Return (X, Y) of the center of cell containing provided text 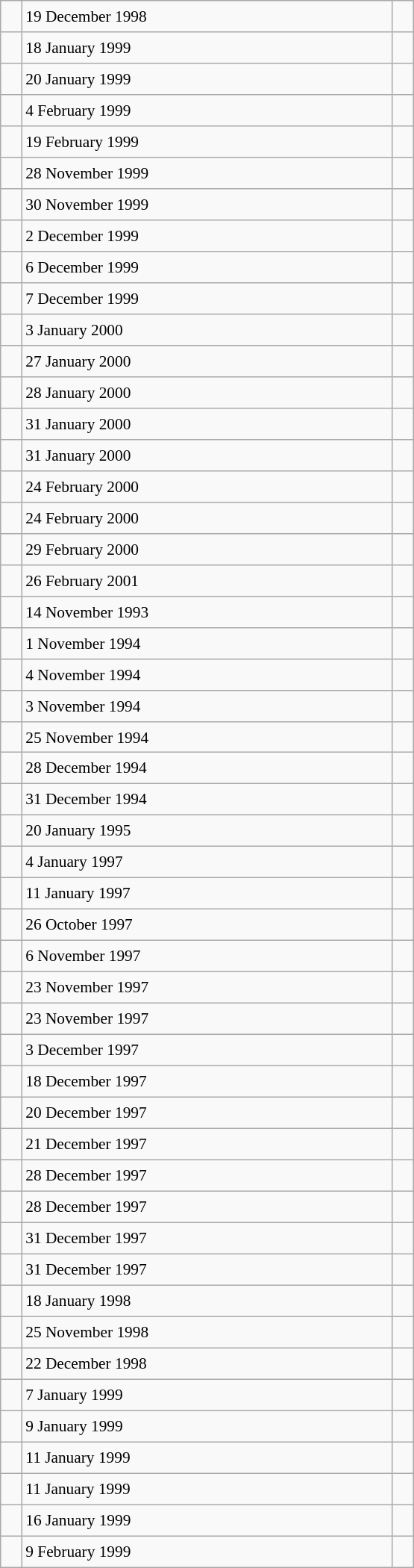
7 January 1999 (207, 1395)
25 November 1994 (207, 737)
7 December 1999 (207, 299)
20 January 1999 (207, 79)
26 February 2001 (207, 580)
31 December 1994 (207, 800)
9 February 1999 (207, 1552)
27 January 2000 (207, 361)
20 January 1995 (207, 831)
28 November 1999 (207, 173)
21 December 1997 (207, 1144)
3 January 2000 (207, 330)
19 February 1999 (207, 142)
18 January 1999 (207, 48)
4 January 1997 (207, 862)
29 February 2000 (207, 549)
25 November 1998 (207, 1332)
11 January 1997 (207, 894)
9 January 1999 (207, 1426)
4 November 1994 (207, 674)
4 February 1999 (207, 111)
6 November 1997 (207, 956)
6 December 1999 (207, 267)
1 November 1994 (207, 643)
3 November 1994 (207, 706)
16 January 1999 (207, 1520)
3 December 1997 (207, 1051)
18 December 1997 (207, 1082)
2 December 1999 (207, 236)
14 November 1993 (207, 612)
28 January 2000 (207, 393)
22 December 1998 (207, 1363)
28 December 1994 (207, 768)
30 November 1999 (207, 205)
18 January 1998 (207, 1301)
26 October 1997 (207, 925)
20 December 1997 (207, 1113)
19 December 1998 (207, 16)
